Scan for the cell matching the given text and deliver its [x, y] coordinate at center. 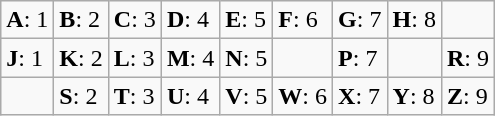
K: 2 [81, 58]
Z: 9 [468, 96]
N: 5 [246, 58]
E: 5 [246, 20]
M: 4 [190, 58]
P: 7 [360, 58]
C: 3 [134, 20]
L: 3 [134, 58]
J: 1 [28, 58]
A: 1 [28, 20]
B: 2 [81, 20]
X: 7 [360, 96]
U: 4 [190, 96]
V: 5 [246, 96]
H: 8 [414, 20]
D: 4 [190, 20]
W: 6 [303, 96]
Y: 8 [414, 96]
T: 3 [134, 96]
S: 2 [81, 96]
G: 7 [360, 20]
F: 6 [303, 20]
R: 9 [468, 58]
